Extract the [x, y] coordinate from the center of the cell holding the provided text.  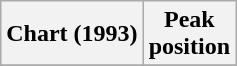
Peakposition [189, 34]
Chart (1993) [72, 34]
